Search for the cell housing the specified text and yield its (x, y) center coordinate. 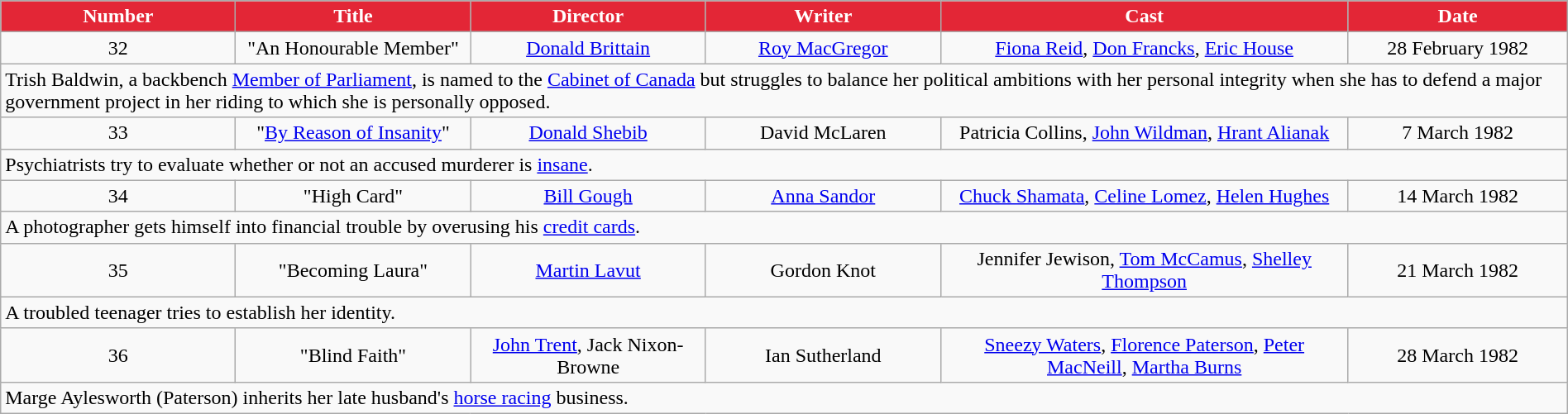
Date (1457, 17)
Patricia Collins, John Wildman, Hrant Alianak (1145, 133)
33 (118, 133)
A troubled teenager tries to establish her identity. (784, 312)
36 (118, 355)
Chuck Shamata, Celine Lomez, Helen Hughes (1145, 196)
Jennifer Jewison, Tom McCamus, Shelley Thompson (1145, 269)
"By Reason of Insanity" (353, 133)
Psychiatrists try to evaluate whether or not an accused murderer is insane. (784, 164)
Number (118, 17)
"An Honourable Member" (353, 48)
28 March 1982 (1457, 355)
Donald Brittain (588, 48)
21 March 1982 (1457, 269)
Sneezy Waters, Florence Paterson, Peter MacNeill, Martha Burns (1145, 355)
Gordon Knot (823, 269)
14 March 1982 (1457, 196)
A photographer gets himself into financial trouble by overusing his credit cards. (784, 227)
Ian Sutherland (823, 355)
John Trent, Jack Nixon-Browne (588, 355)
32 (118, 48)
35 (118, 269)
28 February 1982 (1457, 48)
Writer (823, 17)
Roy MacGregor (823, 48)
David McLaren (823, 133)
"Blind Faith" (353, 355)
34 (118, 196)
Director (588, 17)
Cast (1145, 17)
Martin Lavut (588, 269)
"High Card" (353, 196)
Title (353, 17)
7 March 1982 (1457, 133)
Fiona Reid, Don Francks, Eric House (1145, 48)
Bill Gough (588, 196)
Donald Shebib (588, 133)
"Becoming Laura" (353, 269)
Anna Sandor (823, 196)
Marge Aylesworth (Paterson) inherits her late husband's horse racing business. (784, 397)
